Detect which cell encompasses the target text, then output its (X, Y) center coordinate. 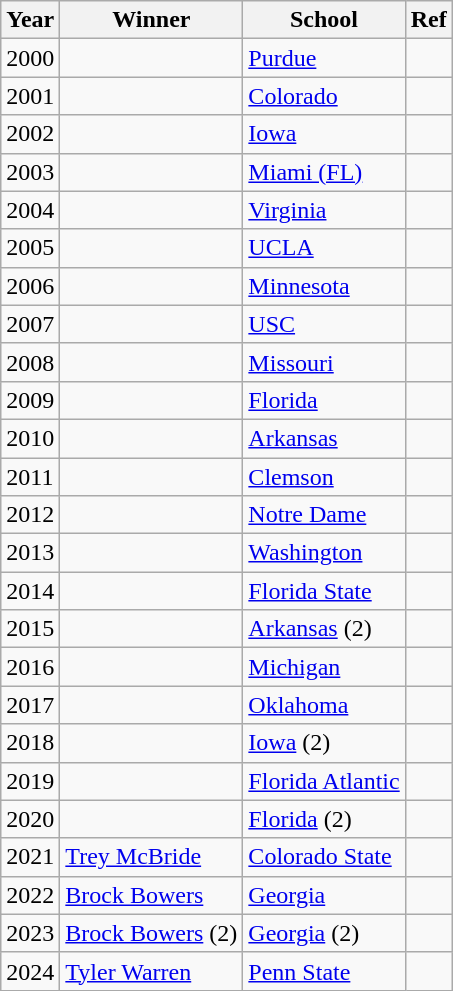
2002 (30, 134)
Georgia (324, 895)
School (324, 20)
Tyler Warren (152, 971)
2021 (30, 857)
Florida Atlantic (324, 781)
Purdue (324, 58)
2010 (30, 438)
Florida State (324, 591)
2008 (30, 362)
2012 (30, 515)
Michigan (324, 667)
Ref (428, 20)
2005 (30, 248)
Brock Bowers (2) (152, 933)
Arkansas (324, 438)
2000 (30, 58)
UCLA (324, 248)
Minnesota (324, 286)
Iowa (2) (324, 743)
Virginia (324, 210)
2017 (30, 705)
Brock Bowers (152, 895)
2001 (30, 96)
2009 (30, 400)
Florida (2) (324, 819)
2016 (30, 667)
2024 (30, 971)
2022 (30, 895)
2011 (30, 477)
Arkansas (2) (324, 629)
Missouri (324, 362)
2020 (30, 819)
Iowa (324, 134)
USC (324, 324)
2004 (30, 210)
Georgia (2) (324, 933)
Oklahoma (324, 705)
Year (30, 20)
2018 (30, 743)
2007 (30, 324)
2014 (30, 591)
Colorado (324, 96)
2003 (30, 172)
2019 (30, 781)
2023 (30, 933)
Washington (324, 553)
Winner (152, 20)
2013 (30, 553)
Colorado State (324, 857)
Penn State (324, 971)
Trey McBride (152, 857)
Notre Dame (324, 515)
2015 (30, 629)
Florida (324, 400)
Miami (FL) (324, 172)
2006 (30, 286)
Clemson (324, 477)
